Locate the cell with the specified text and output its (X, Y) center coordinate. 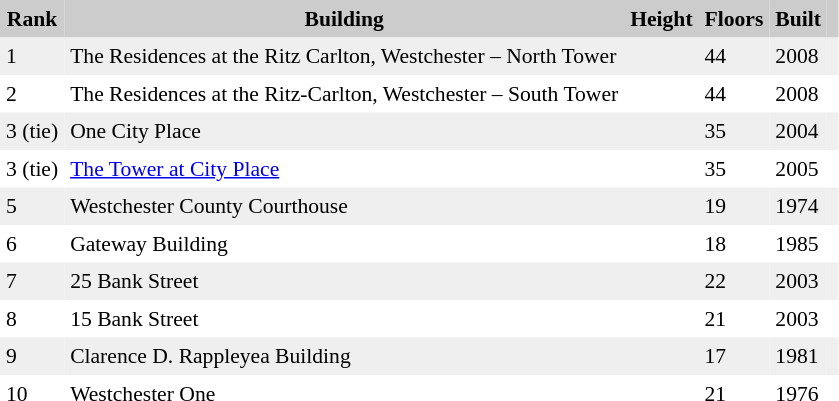
17 (734, 357)
Floors (734, 19)
The Tower at City Place (344, 169)
1974 (798, 207)
18 (734, 244)
The Residences at the Ritz Carlton, Westchester – North Tower (344, 57)
Building (344, 19)
Height (661, 19)
Clarence D. Rappleyea Building (344, 357)
1985 (798, 244)
2005 (798, 169)
1 (32, 57)
2004 (798, 131)
15 Bank Street (344, 319)
25 Bank Street (344, 281)
7 (32, 281)
2 (32, 94)
Gateway Building (344, 244)
6 (32, 244)
The Residences at the Ritz-Carlton, Westchester – South Tower (344, 94)
Built (798, 19)
One City Place (344, 131)
8 (32, 319)
22 (734, 281)
1981 (798, 357)
Westchester County Courthouse (344, 207)
21 (734, 319)
19 (734, 207)
5 (32, 207)
Rank (32, 19)
9 (32, 357)
